Extract the [X, Y] coordinate from the center of the cell holding the provided text.  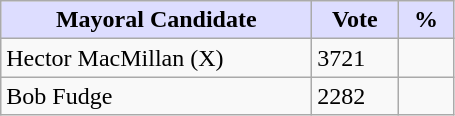
Mayoral Candidate [156, 20]
Bob Fudge [156, 96]
3721 [355, 58]
% [426, 20]
Vote [355, 20]
Hector MacMillan (X) [156, 58]
2282 [355, 96]
